From the cell containing the given text, extract its center point as (x, y) coordinate. 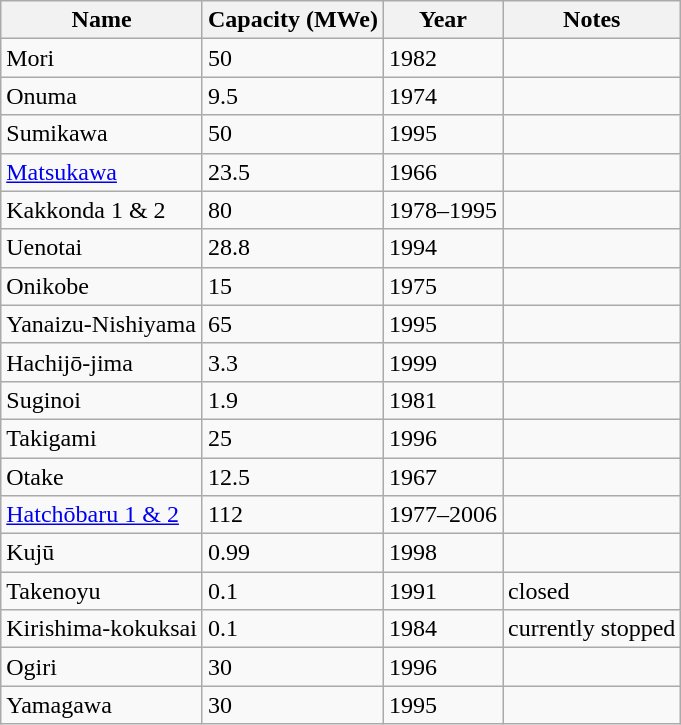
Name (102, 20)
0.99 (292, 553)
Onikobe (102, 286)
Capacity (MWe) (292, 20)
currently stopped (592, 629)
1984 (442, 629)
1977–2006 (442, 515)
80 (292, 210)
12.5 (292, 477)
Ogiri (102, 667)
Takigami (102, 438)
15 (292, 286)
Sumikawa (102, 134)
Mori (102, 58)
65 (292, 324)
1.9 (292, 400)
Yamagawa (102, 705)
1981 (442, 400)
1975 (442, 286)
1994 (442, 248)
Kakkonda 1 & 2 (102, 210)
25 (292, 438)
1998 (442, 553)
Uenotai (102, 248)
Takenoyu (102, 591)
1967 (442, 477)
Notes (592, 20)
1982 (442, 58)
112 (292, 515)
Onuma (102, 96)
Year (442, 20)
Hatchōbaru 1 & 2 (102, 515)
3.3 (292, 362)
28.8 (292, 248)
Kirishima-kokuksai (102, 629)
Otake (102, 477)
23.5 (292, 172)
Hachijō-jima (102, 362)
9.5 (292, 96)
Suginoi (102, 400)
Yanaizu-Nishiyama (102, 324)
1991 (442, 591)
Kujū (102, 553)
Matsukawa (102, 172)
1978–1995 (442, 210)
1999 (442, 362)
closed (592, 591)
1974 (442, 96)
1966 (442, 172)
